Scan for the cell matching the given text and deliver its (x, y) coordinate at center. 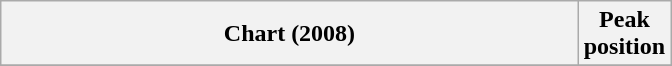
Chart (2008) (290, 34)
Peakposition (624, 34)
